From the cell containing the given text, extract its center point as (X, Y) coordinate. 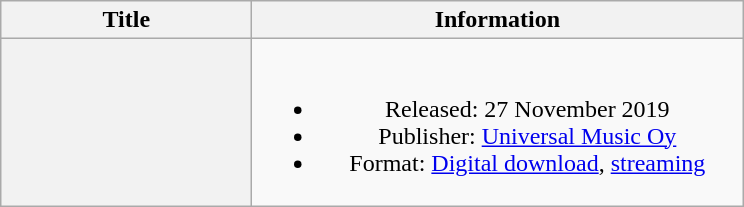
Title (126, 20)
Released: 27 November 2019Publisher: Universal Music OyFormat: Digital download, streaming (498, 122)
Information (498, 20)
